Search for the cell housing the specified text and yield its [x, y] center coordinate. 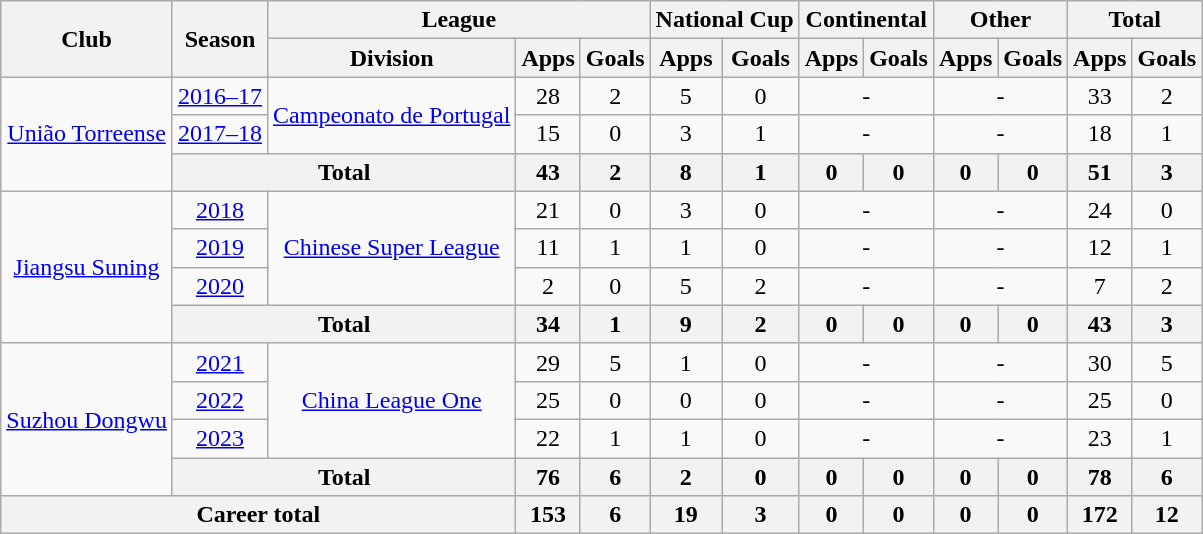
Other [1000, 20]
2019 [220, 248]
Division [392, 58]
Season [220, 39]
28 [548, 96]
24 [1100, 210]
153 [548, 515]
Continental [866, 20]
Suzhou Dongwu [87, 419]
2023 [220, 438]
2022 [220, 400]
34 [548, 324]
7 [1100, 286]
78 [1100, 477]
15 [548, 134]
21 [548, 210]
22 [548, 438]
172 [1100, 515]
2020 [220, 286]
Chinese Super League [392, 248]
2017–18 [220, 134]
União Torreense [87, 134]
China League One [392, 400]
Career total [258, 515]
8 [686, 172]
18 [1100, 134]
2021 [220, 362]
51 [1100, 172]
Campeonato de Portugal [392, 115]
2018 [220, 210]
33 [1100, 96]
30 [1100, 362]
29 [548, 362]
9 [686, 324]
19 [686, 515]
23 [1100, 438]
National Cup [724, 20]
11 [548, 248]
76 [548, 477]
Jiangsu Suning [87, 267]
League [460, 20]
2016–17 [220, 96]
Club [87, 39]
